For the text-containing cell, return its midpoint in [X, Y] coordinate format. 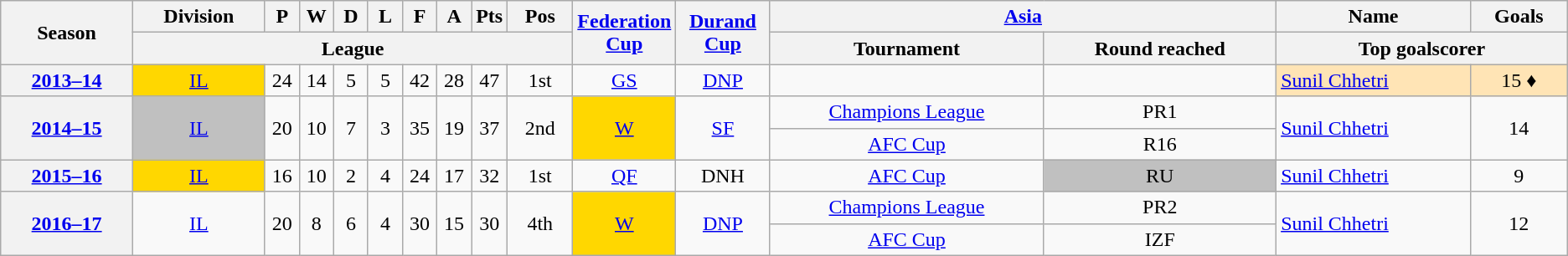
32 [489, 176]
R16 [1160, 144]
47 [489, 80]
Pts [489, 17]
2015–16 [67, 176]
42 [420, 80]
37 [489, 128]
Asia [1024, 17]
IZF [1160, 239]
Top goalscorer [1422, 49]
Tournament [906, 49]
12 [1519, 223]
35 [420, 128]
3 [385, 128]
2 [350, 176]
9 [1519, 176]
Season [67, 33]
L [385, 17]
RU [1160, 176]
Durand Cup [723, 33]
8 [317, 223]
DNH [723, 176]
6 [350, 223]
A [454, 17]
F [420, 17]
17 [454, 176]
19 [454, 128]
28 [454, 80]
Pos [540, 17]
15 ♦ [1519, 80]
Federation Cup [625, 33]
D [350, 17]
2016–17 [67, 223]
Goals [1519, 17]
Round reached [1160, 49]
SF [723, 128]
PR2 [1160, 207]
2014–15 [67, 128]
P [281, 17]
4th [540, 223]
7 [350, 128]
League [352, 49]
2013–14 [67, 80]
2nd [540, 128]
Name [1374, 17]
Division [199, 17]
15 [454, 223]
PR1 [1160, 112]
GS [625, 80]
QF [625, 176]
16 [281, 176]
